Return [x, y] of the center of cell containing provided text 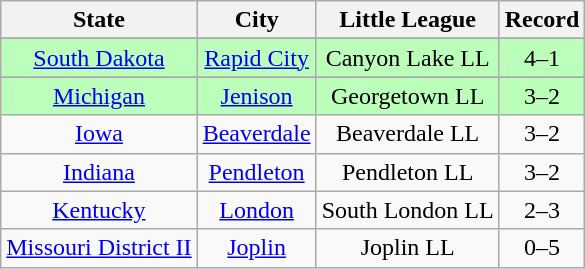
Rapid City [256, 58]
Kentucky [99, 210]
Iowa [99, 134]
City [256, 20]
Joplin LL [408, 248]
Beaverdale LL [408, 134]
Michigan [99, 96]
Pendleton [256, 172]
Joplin [256, 248]
2–3 [542, 210]
Canyon Lake LL [408, 58]
Little League [408, 20]
0–5 [542, 248]
Indiana [99, 172]
Record [542, 20]
Jenison [256, 96]
Georgetown LL [408, 96]
Beaverdale [256, 134]
South London LL [408, 210]
Pendleton LL [408, 172]
Missouri District II [99, 248]
State [99, 20]
London [256, 210]
South Dakota [99, 58]
4–1 [542, 58]
